Identify which cell holds the provided text, then report its (x, y) central coordinate. 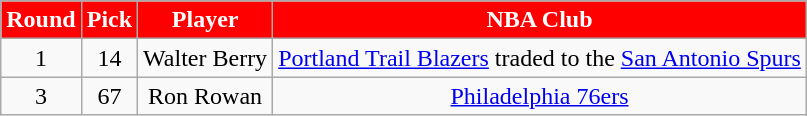
Portland Trail Blazers traded to the San Antonio Spurs (540, 58)
67 (109, 96)
NBA Club (540, 20)
1 (41, 58)
Player (206, 20)
Philadelphia 76ers (540, 96)
14 (109, 58)
Walter Berry (206, 58)
Ron Rowan (206, 96)
Round (41, 20)
3 (41, 96)
Pick (109, 20)
